For the text-containing cell, return its midpoint in (X, Y) coordinate format. 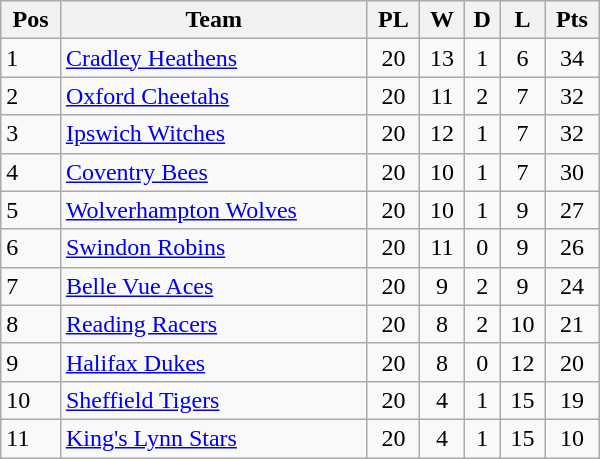
King's Lynn Stars (214, 438)
Sheffield Tigers (214, 400)
34 (572, 58)
Wolverhampton Wolves (214, 210)
3 (31, 134)
Ipswich Witches (214, 134)
19 (572, 400)
Swindon Robins (214, 248)
21 (572, 324)
L (522, 20)
D (482, 20)
13 (442, 58)
27 (572, 210)
Oxford Cheetahs (214, 96)
PL (394, 20)
Belle Vue Aces (214, 286)
Cradley Heathens (214, 58)
Coventry Bees (214, 172)
Team (214, 20)
24 (572, 286)
Pos (31, 20)
5 (31, 210)
30 (572, 172)
Reading Racers (214, 324)
Halifax Dukes (214, 362)
W (442, 20)
Pts (572, 20)
26 (572, 248)
